Detect which cell encompasses the target text, then output its [X, Y] center coordinate. 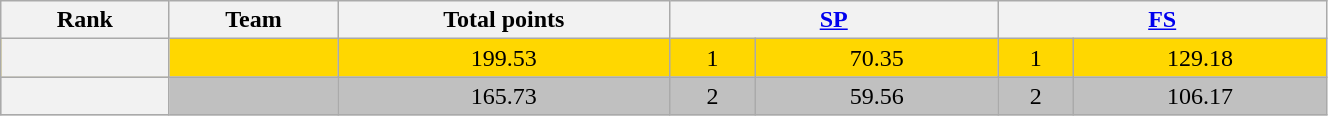
SP [834, 20]
Rank [85, 20]
Team [254, 20]
Total points [504, 20]
129.18 [1200, 58]
199.53 [504, 58]
106.17 [1200, 96]
59.56 [876, 96]
FS [1162, 20]
165.73 [504, 96]
70.35 [876, 58]
